Determine the (X, Y) coordinate at the center of the cell enclosing the given text.  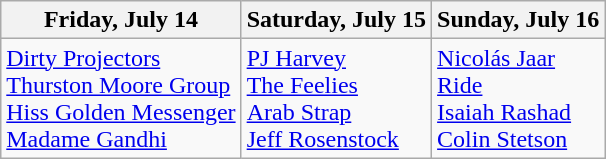
Dirty ProjectorsThurston Moore GroupHiss Golden MessengerMadame Gandhi (121, 98)
PJ HarveyThe FeeliesArab StrapJeff Rosenstock (336, 98)
Sunday, July 16 (518, 20)
Friday, July 14 (121, 20)
Nicolás JaarRideIsaiah RashadColin Stetson (518, 98)
Saturday, July 15 (336, 20)
